Scan for the cell matching the given text and deliver its (x, y) coordinate at center. 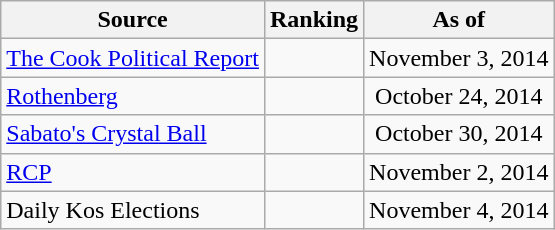
October 24, 2014 (459, 96)
The Cook Political Report (133, 58)
November 2, 2014 (459, 172)
RCP (133, 172)
Sabato's Crystal Ball (133, 134)
As of (459, 20)
Source (133, 20)
Ranking (314, 20)
November 4, 2014 (459, 210)
Daily Kos Elections (133, 210)
October 30, 2014 (459, 134)
November 3, 2014 (459, 58)
Rothenberg (133, 96)
